Find where the given text appears and provide that cell's center as [x, y] coordinate. 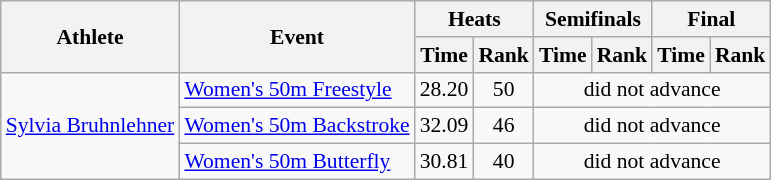
40 [504, 162]
Heats [474, 19]
32.09 [444, 126]
Athlete [90, 36]
Women's 50m Backstroke [296, 126]
Semifinals [593, 19]
Sylvia Bruhnlehner [90, 126]
28.20 [444, 90]
Women's 50m Freestyle [296, 90]
30.81 [444, 162]
Final [711, 19]
46 [504, 126]
Event [296, 36]
Women's 50m Butterfly [296, 162]
50 [504, 90]
